Return the [X, Y] coordinate for the center point of the cell that contains the specified text.  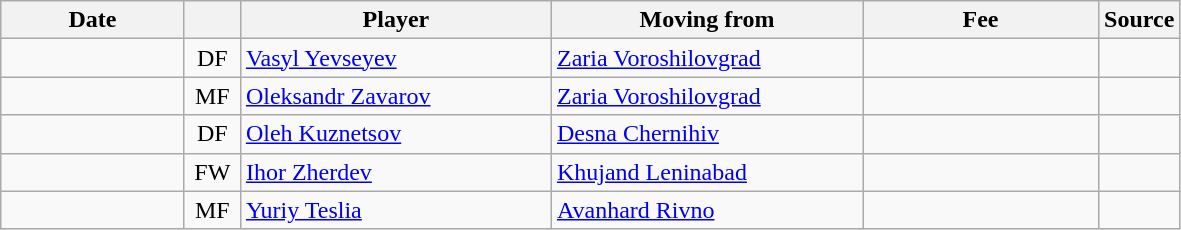
Avanhard Rivno [706, 210]
Date [93, 20]
Ihor Zherdev [396, 172]
Fee [980, 20]
Vasyl Yevseyev [396, 58]
Oleh Kuznetsov [396, 134]
Desna Chernihiv [706, 134]
FW [212, 172]
Moving from [706, 20]
Player [396, 20]
Source [1140, 20]
Khujand Leninabad [706, 172]
Yuriy Teslia [396, 210]
Oleksandr Zavarov [396, 96]
